Provide the [X, Y] coordinate of the cell's center where the given text is located.  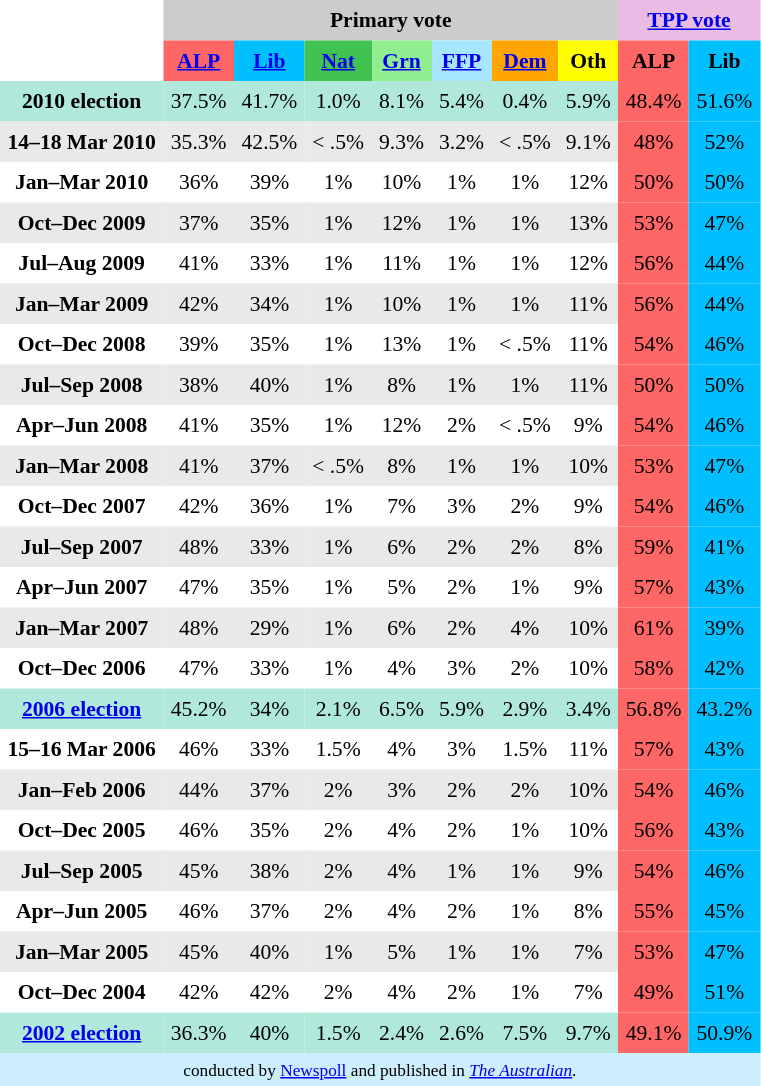
56.8% [654, 708]
9.7% [588, 1032]
Apr–Jun 2005 [82, 911]
Nat [338, 60]
49.1% [654, 1032]
59% [654, 546]
37.5% [198, 101]
Oct–Dec 2008 [82, 344]
3.4% [588, 708]
2010 election [82, 101]
49% [654, 992]
2.9% [526, 708]
1.0% [338, 101]
Jan–Mar 2005 [82, 951]
Jul–Sep 2008 [82, 384]
55% [654, 911]
14–18 Mar 2010 [82, 141]
9.1% [588, 141]
Dem [526, 60]
Jan–Feb 2006 [82, 789]
36.3% [198, 1032]
45.2% [198, 708]
2006 election [82, 708]
3.2% [462, 141]
Jan–Mar 2010 [82, 182]
Oct–Dec 2005 [82, 830]
Jul–Sep 2005 [82, 870]
58% [654, 668]
Jan–Mar 2009 [82, 303]
Jan–Mar 2007 [82, 627]
35.3% [198, 141]
0.4% [526, 101]
Primary vote [390, 20]
Jan–Mar 2008 [82, 465]
Apr–Jun 2007 [82, 587]
Oct–Dec 2009 [82, 222]
Oct–Dec 2004 [82, 992]
6.5% [402, 708]
8.1% [402, 101]
7.5% [526, 1032]
48.4% [654, 101]
Apr–Jun 2008 [82, 425]
9.3% [402, 141]
15–16 Mar 2006 [82, 749]
Jul–Sep 2007 [82, 546]
43.2% [724, 708]
Grn [402, 60]
2002 election [82, 1032]
50.9% [724, 1032]
41.7% [270, 101]
5.4% [462, 101]
Oct–Dec 2006 [82, 668]
Oct–Dec 2007 [82, 506]
Oth [588, 60]
2.1% [338, 708]
conducted by Newspoll and published in The Australian. [380, 1070]
2.4% [402, 1032]
2.6% [462, 1032]
FFP [462, 60]
42.5% [270, 141]
52% [724, 141]
51% [724, 992]
29% [270, 627]
61% [654, 627]
Jul–Aug 2009 [82, 263]
TPP vote [689, 20]
51.6% [724, 101]
